Output the (x, y) coordinate of the center of the cell containing the given text.  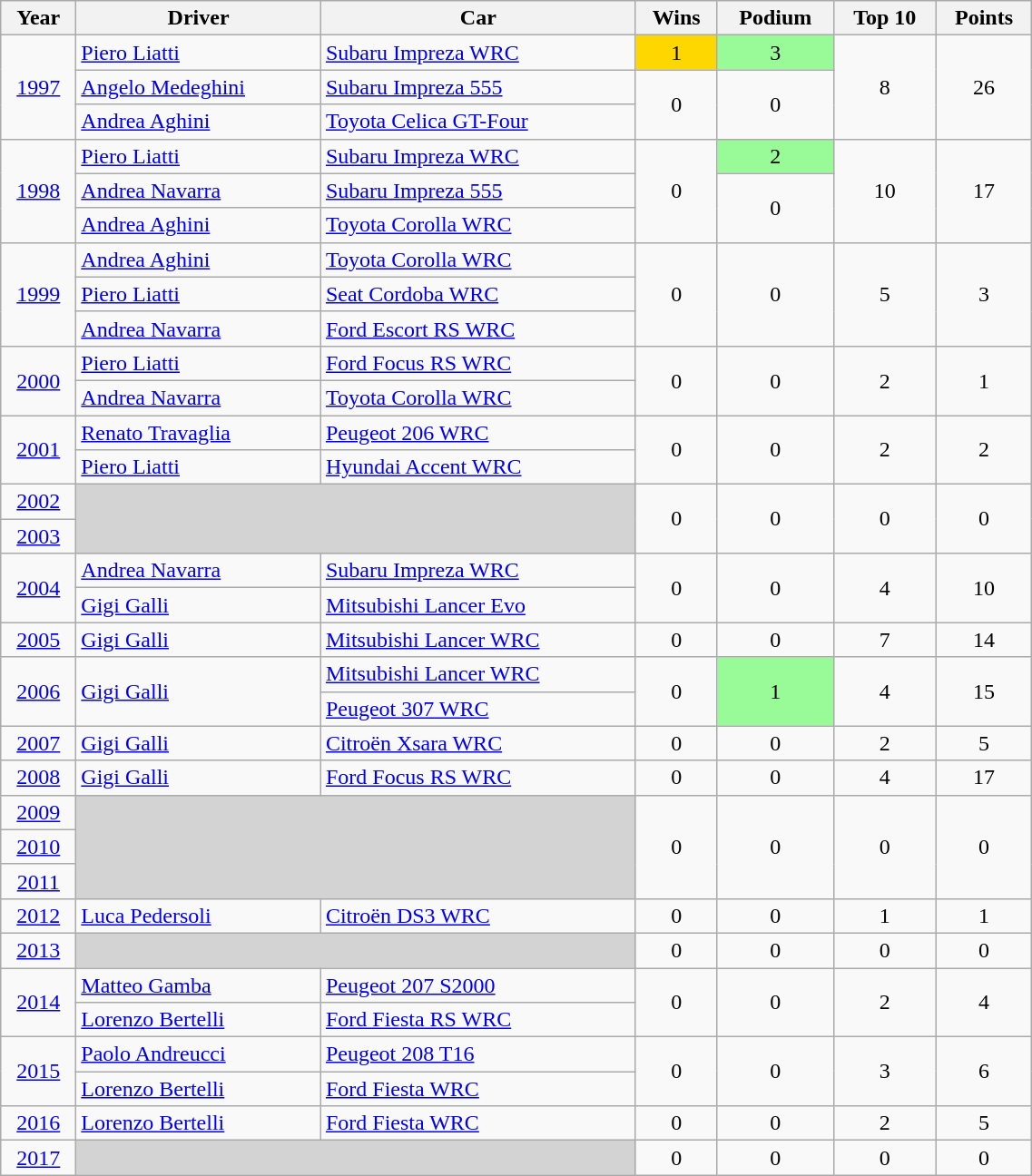
Peugeot 206 WRC (477, 433)
2001 (38, 450)
2000 (38, 380)
Ford Escort RS WRC (477, 328)
Ford Fiesta RS WRC (477, 1020)
2016 (38, 1123)
Hyundai Accent WRC (477, 467)
2017 (38, 1158)
2007 (38, 743)
8 (884, 87)
2004 (38, 588)
15 (984, 691)
2015 (38, 1072)
Matteo Gamba (199, 985)
Driver (199, 18)
6 (984, 1072)
1998 (38, 191)
2005 (38, 640)
7 (884, 640)
Points (984, 18)
Toyota Celica GT-Four (477, 122)
2014 (38, 1002)
Year (38, 18)
Paolo Andreucci (199, 1054)
Seat Cordoba WRC (477, 294)
Angelo Medeghini (199, 87)
Citroën DS3 WRC (477, 916)
26 (984, 87)
Luca Pedersoli (199, 916)
2003 (38, 536)
Peugeot 207 S2000 (477, 985)
Top 10 (884, 18)
14 (984, 640)
1997 (38, 87)
2002 (38, 502)
Podium (775, 18)
2013 (38, 950)
Peugeot 307 WRC (477, 709)
2008 (38, 778)
2010 (38, 847)
Car (477, 18)
2012 (38, 916)
2011 (38, 881)
2006 (38, 691)
1999 (38, 294)
Renato Travaglia (199, 433)
Mitsubishi Lancer Evo (477, 605)
Peugeot 208 T16 (477, 1054)
Wins (676, 18)
Citroën Xsara WRC (477, 743)
2009 (38, 812)
